Return (x, y) of the center of cell containing provided text 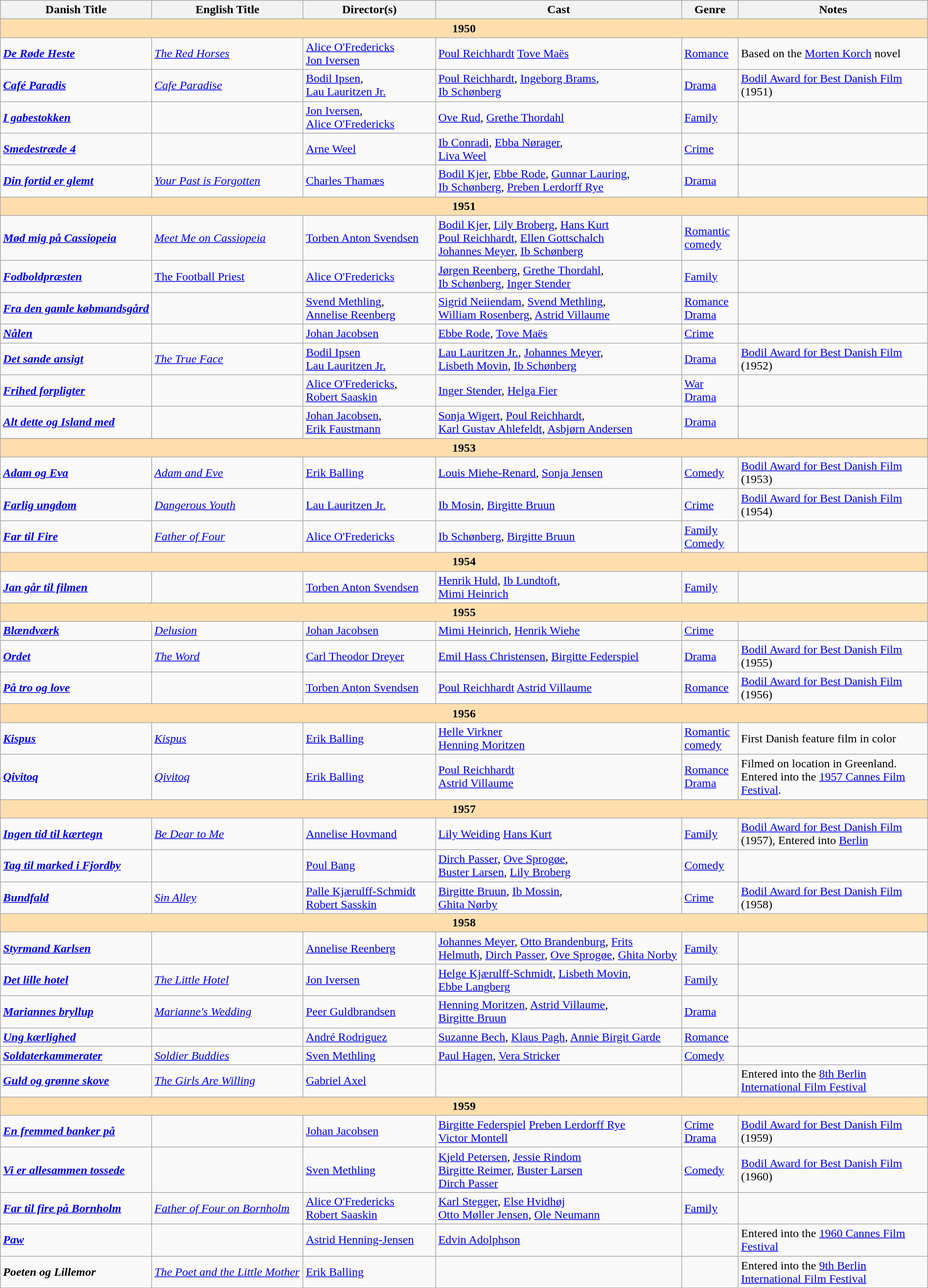
Det lille hotel (76, 980)
1954 (464, 562)
Ib Schønberg, Birgitte Bruun (559, 536)
Paw (76, 1240)
Bodil Award for Best Danish Film (1955) (833, 656)
Sin Alley (227, 897)
The Red Horses (227, 54)
Dirch Passer, Ove Sprogøe, Buster Larsen, Lily Broberg (559, 866)
Far til Fire (76, 536)
Bodil Award for Best Danish Film (1952) (833, 358)
Poul Reichhardt Astrid Villaume (559, 688)
Filmed on location in Greenland. Entered into the 1957 Cannes Film Festival. (833, 777)
En fremmed banker på (76, 1131)
Poul Reichhardt, Ingeborg Brams, Ib Schønberg (559, 85)
Helge Kjærulff-Schmidt, Lisbeth Movin,Ebbe Langberg (559, 980)
Louis Miehe-Renard, Sonja Jensen (559, 473)
Ordet (76, 656)
André Rodriguez (369, 1037)
Johan Jacobsen, Erik Faustmann (369, 423)
Bodil Kjer, Lily Broberg, Hans KurtPoul Reichhardt, Ellen GottschalchJohannes Meyer, Ib Schønberg (559, 238)
Cast (559, 10)
Inger Stender, Helga Fier (559, 391)
Alice O'Fredericks,Robert Saaskin (369, 391)
Bodil Award for Best Danish Film (1960) (833, 1170)
Bodil Award for Best Danish Film (1957), Entered into Berlin (833, 834)
Poeten og Lillemor (76, 1271)
Bodil Award for Best Danish Film (1959) (833, 1131)
Mariannes bryllup (76, 1012)
Henning Moritzen, Astrid Villaume, Birgitte Bruun (559, 1012)
Paul Hagen, Vera Stricker (559, 1056)
Jørgen Reenberg, Grethe Thordahl, Ib Schønberg, Inger Stender (559, 276)
Poul Bang (369, 866)
1955 (464, 612)
Henrik Huld, Ib Lundtoft,Mimi Heinrich (559, 587)
Your Past is Forgotten (227, 181)
Svend Methling, Annelise Reenberg (369, 308)
Crime Drama (710, 1131)
Guld og grønne skove (76, 1081)
Ebbe Rode, Tove Maës (559, 333)
Det sande ansigt (76, 358)
Café Paradis (76, 85)
Based on the Morten Korch novel (833, 54)
På tro og love (76, 688)
1956 (464, 713)
Entered into the 9th Berlin International Film Festival (833, 1271)
Far til fire på Bornholm (76, 1208)
Lau Lauritzen Jr. (369, 505)
Annelise Hovmand (369, 834)
Smedestræde 4 (76, 149)
Carl Theodor Dreyer (369, 656)
The True Face (227, 358)
Birgitte Federspiel Preben Lerdorff RyeVictor Montell (559, 1131)
Genre (710, 10)
Alice O'FredericksJon Iversen (369, 54)
1957 (464, 809)
Ib Mosin, Birgitte Bruun (559, 505)
Edvin Adolphson (559, 1240)
Soldier Buddies (227, 1056)
English Title (227, 10)
Bodil Award for Best Danish Film (1958) (833, 897)
Styrmand Karlsen (76, 948)
Charles Thamæs (369, 181)
Din fortid er glemt (76, 181)
Fra den gamle købmandsgård (76, 308)
1958 (464, 923)
Jon Iversen, Alice O'Fredericks (369, 117)
The Poet and the Little Mother (227, 1271)
Sigrid Neiiendam, Svend Methling, William Rosenberg, Astrid Villaume (559, 308)
Mød mig på Cassiopeia (76, 238)
Jon Iversen (369, 980)
Be Dear to Me (227, 834)
The Word (227, 656)
I gabestokken (76, 117)
Adam and Eve (227, 473)
Ove Rud, Grethe Thordahl (559, 117)
First Danish feature film in color (833, 738)
Suzanne Bech, Klaus Pagh, Annie Birgit Garde (559, 1037)
1950 (464, 28)
Annelise Reenberg (369, 948)
Mimi Heinrich, Henrik Wiehe (559, 631)
Cafe Paradise (227, 85)
Astrid Henning-Jensen (369, 1240)
De Røde Heste (76, 54)
Lily Weiding Hans Kurt (559, 834)
Alt dette og Island med (76, 423)
Gabriel Axel (369, 1081)
Bodil Kjer, Ebbe Rode, Gunnar Lauring,Ib Schønberg, Preben Lerdorff Rye (559, 181)
Father of Four (227, 536)
Bodil Ipsen Lau Lauritzen Jr. (369, 358)
Bodil Award for Best Danish Film (1956) (833, 688)
Vi er allesammen tossede (76, 1170)
Emil Hass Christensen, Birgitte Federspiel (559, 656)
Meet Me on Cassiopeia (227, 238)
1951 (464, 206)
War Drama (710, 391)
Soldaterkammerater (76, 1056)
Entered into the 8th Berlin International Film Festival (833, 1081)
Bodil Award for Best Danish Film (1954) (833, 505)
Marianne's Wedding (227, 1012)
Arne Weel (369, 149)
Bodil Award for Best Danish Film (1953) (833, 473)
Jan går til filmen (76, 587)
Adam og Eva (76, 473)
Peer Guldbrandsen (369, 1012)
Johannes Meyer, Otto Brandenburg, Frits Helmuth, Dirch Passer, Ove Sprogøe, Ghita Norby (559, 948)
Fodboldpræsten (76, 276)
Bodil Ipsen, Lau Lauritzen Jr. (369, 85)
FamilyComedy (710, 536)
Ib Conradi, Ebba Nørager, Liva Weel (559, 149)
Danish Title (76, 10)
Ung kærlighed (76, 1037)
Sonja Wigert, Poul Reichhardt, Karl Gustav Ahlefeldt, Asbjørn Andersen (559, 423)
Ingen tid til kærtegn (76, 834)
Palle Kjærulff-SchmidtRobert Sasskin (369, 897)
Tag til marked i Fjordby (76, 866)
Nålen (76, 333)
1959 (464, 1106)
Director(s) (369, 10)
The Little Hotel (227, 980)
Father of Four on Bornholm (227, 1208)
1953 (464, 448)
Helle VirknerHenning Moritzen (559, 738)
Poul ReichhardtAstrid Villaume (559, 777)
Bundfald (76, 897)
Blændværk (76, 631)
Alice O'FredericksRobert Saaskin (369, 1208)
Entered into the 1960 Cannes Film Festival (833, 1240)
Kjeld Petersen, Jessie RindomBirgitte Reimer, Buster LarsenDirch Passer (559, 1170)
Dangerous Youth (227, 505)
Bodil Award for Best Danish Film (1951) (833, 85)
Karl Stegger, Else HvidhøjOtto Møller Jensen, Ole Neumann (559, 1208)
Lau Lauritzen Jr., Johannes Meyer,Lisbeth Movin, Ib Schønberg (559, 358)
The Football Priest (227, 276)
Notes (833, 10)
The Girls Are Willing (227, 1081)
Frihed forpligter (76, 391)
Birgitte Bruun, Ib Mossin, Ghita Nørby (559, 897)
Farlig ungdom (76, 505)
Delusion (227, 631)
Poul Reichhardt Tove Maës (559, 54)
